Output the (x, y) coordinate of the center of the cell containing the given text.  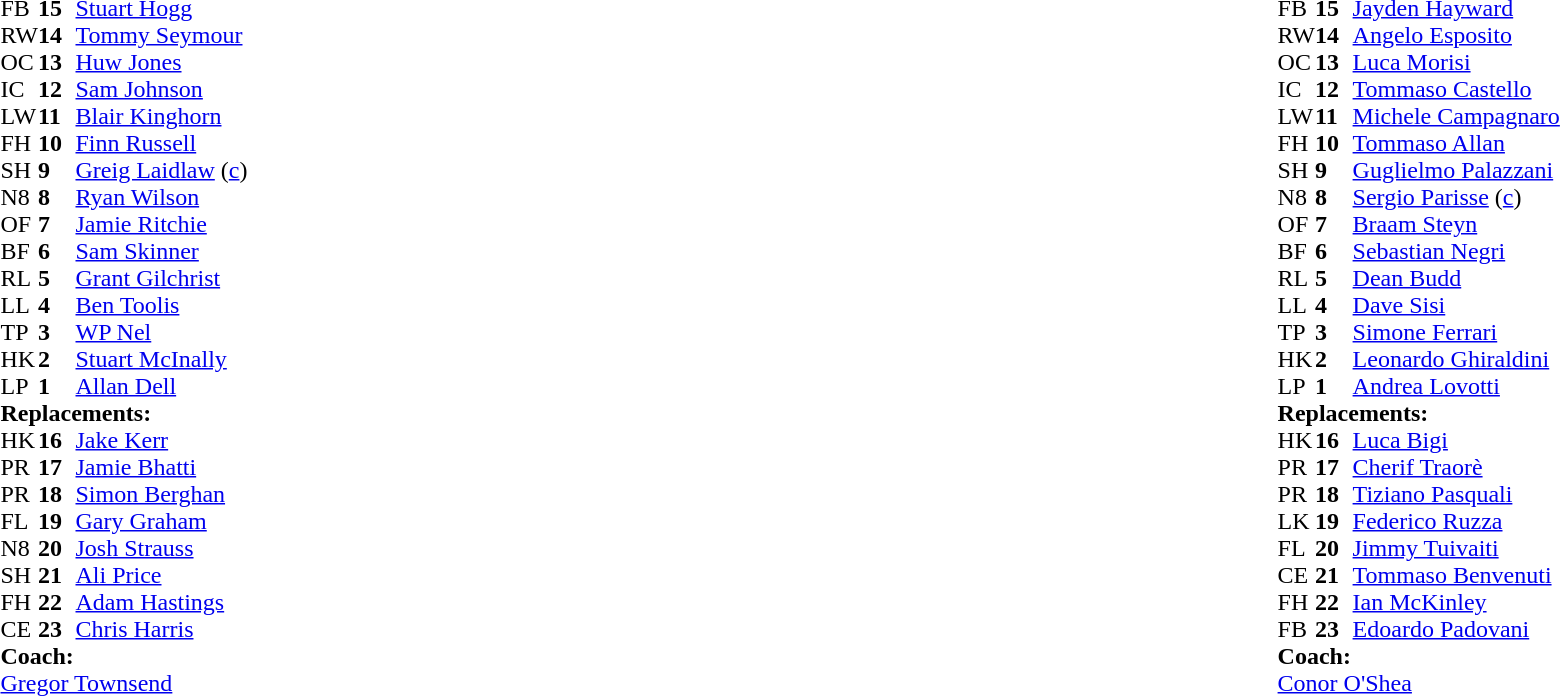
Greig Laidlaw (c) (162, 170)
Michele Campagnaro (1456, 116)
Sebastian Negri (1456, 252)
Grant Gilchrist (162, 278)
Jamie Bhatti (162, 468)
Cherif Traorè (1456, 468)
Ryan Wilson (162, 198)
Finn Russell (162, 144)
Sam Skinner (162, 252)
Tommaso Benvenuti (1456, 576)
FB (1297, 630)
Sam Johnson (162, 90)
Stuart McInally (162, 360)
Simone Ferrari (1456, 332)
Jake Kerr (162, 440)
Dave Sisi (1456, 306)
Braam Steyn (1456, 224)
Guglielmo Palazzani (1456, 170)
Huw Jones (162, 62)
Edoardo Padovani (1456, 630)
Chris Harris (162, 630)
LK (1297, 522)
Tommy Seymour (162, 36)
Simon Berghan (162, 494)
Dean Budd (1456, 278)
Leonardo Ghiraldini (1456, 360)
Jamie Ritchie (162, 224)
Andrea Lovotti (1456, 386)
Gary Graham (162, 522)
Angelo Esposito (1456, 36)
Luca Morisi (1456, 62)
Luca Bigi (1456, 440)
Sergio Parisse (c) (1456, 198)
Ben Toolis (162, 306)
Allan Dell (162, 386)
Ali Price (162, 576)
Adam Hastings (162, 602)
Tommaso Castello (1456, 90)
Josh Strauss (162, 548)
Tommaso Allan (1456, 144)
Federico Ruzza (1456, 522)
Ian McKinley (1456, 602)
Blair Kinghorn (162, 116)
Tiziano Pasquali (1456, 494)
Jimmy Tuivaiti (1456, 548)
WP Nel (162, 332)
